Locate the cell with the specified text and output its (X, Y) center coordinate. 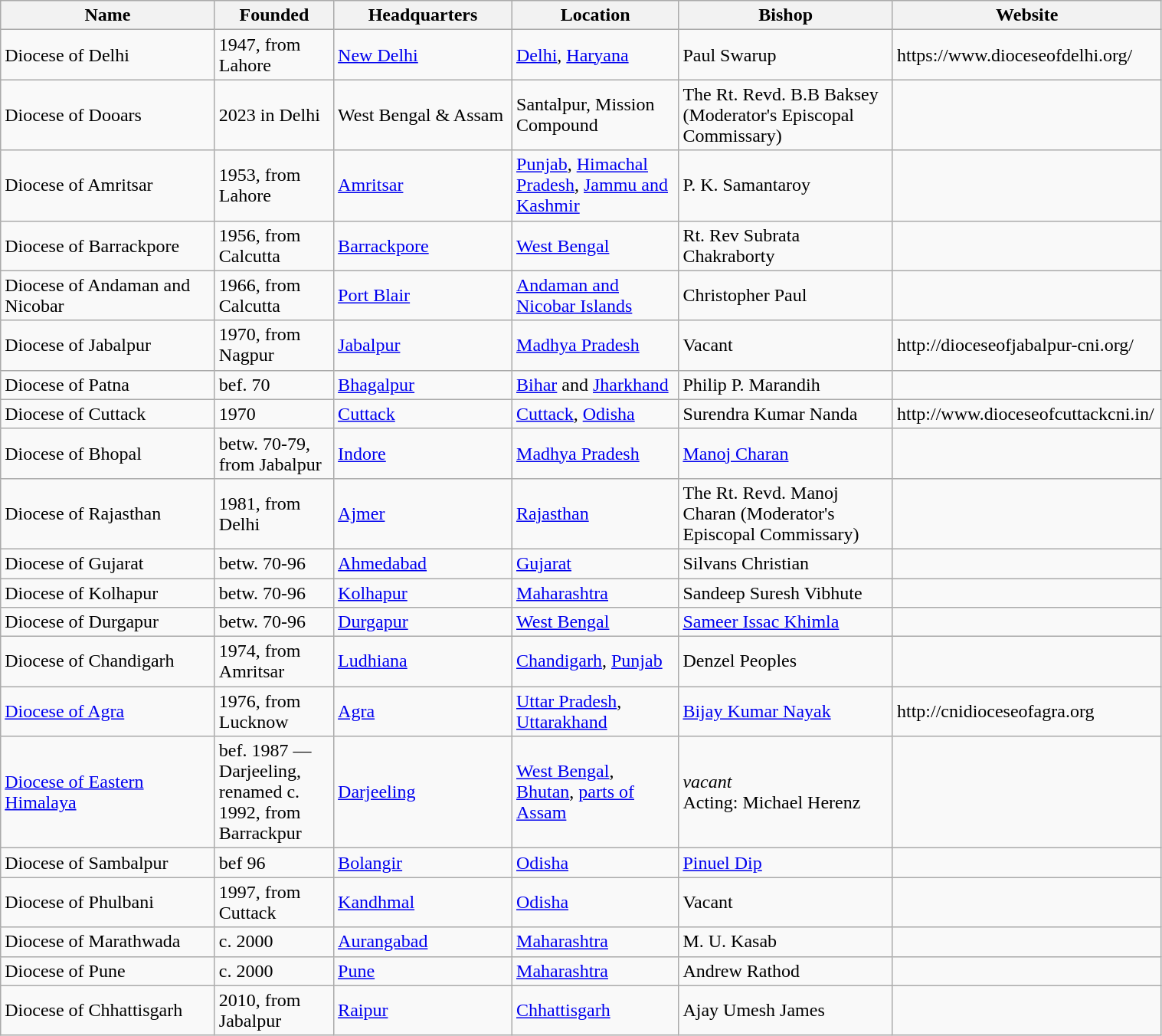
Sandeep Suresh Vibhute (786, 592)
M. U. Kasab (786, 942)
Founded (274, 15)
Rajasthan (596, 513)
Name (108, 15)
Paul Swarup (786, 55)
Diocese of Kolhapur (108, 592)
vacantActing: Michael Herenz (786, 792)
Aurangabad (423, 942)
Diocese of Agra (108, 711)
Indore (423, 454)
Jabalpur (423, 345)
Bijay Kumar Nayak (786, 711)
Gujarat (596, 563)
Barrackpore (423, 245)
1970, from Nagpur (274, 345)
1997, from Cuttack (274, 903)
Diocese of Eastern Himalaya (108, 792)
betw. 70-79, from Jabalpur (274, 454)
Diocese of Cuttack (108, 414)
bef 96 (274, 863)
Diocese of Barrackpore (108, 245)
1953, from Lahore (274, 185)
Location (596, 15)
Diocese of Gujarat (108, 563)
Santalpur, Mission Compound (596, 115)
New Delhi (423, 55)
http://cnidioceseofagra.org (1026, 711)
Diocese of Durgapur (108, 622)
http://www.dioceseofcuttackcni.in/ (1026, 414)
https://www.dioceseofdelhi.org/ (1026, 55)
Diocese of Patna (108, 385)
Diocese of Chandigarh (108, 662)
bef. 70 (274, 385)
1970 (274, 414)
1976, from Lucknow (274, 711)
West Bengal & Assam (423, 115)
Bishop (786, 15)
Pune (423, 971)
Silvans Christian (786, 563)
Ludhiana (423, 662)
2010, from Jabalpur (274, 1010)
Delhi, Haryana (596, 55)
The Rt. Revd. Manoj Charan (Moderator's Episcopal Commissary) (786, 513)
Kandhmal (423, 903)
Ajay Umesh James (786, 1010)
Agra (423, 711)
1974, from Amritsar (274, 662)
Ajmer (423, 513)
Andrew Rathod (786, 971)
1956, from Calcutta (274, 245)
Cuttack, Odisha (596, 414)
Raipur (423, 1010)
2023 in Delhi (274, 115)
West Bengal, Bhutan, parts of Assam (596, 792)
http://dioceseofjabalpur-cni.org/ (1026, 345)
Diocese of Marathwada (108, 942)
Chhattisgarh (596, 1010)
Headquarters (423, 15)
Diocese of Bhopal (108, 454)
Diocese of Sambalpur (108, 863)
Diocese of Rajasthan (108, 513)
Uttar Pradesh, Uttarakhand (596, 711)
The Rt. Revd. B.B Baksey (Moderator's Episcopal Commissary) (786, 115)
Diocese of Jabalpur (108, 345)
Christopher Paul (786, 296)
bef. 1987 — Darjeeling, renamed c. 1992, from Barrackpur (274, 792)
Diocese of Andaman and Nicobar (108, 296)
1981, from Delhi (274, 513)
Andaman and Nicobar Islands (596, 296)
Surendra Kumar Nanda (786, 414)
Diocese of Delhi (108, 55)
Cuttack (423, 414)
Chandigarh, Punjab (596, 662)
Philip P. Marandih (786, 385)
Sameer Issac Khimla (786, 622)
Ahmedabad (423, 563)
Amritsar (423, 185)
P. K. Samantaroy (786, 185)
Darjeeling (423, 792)
Website (1026, 15)
Bolangir (423, 863)
Diocese of Chhattisgarh (108, 1010)
Bihar and Jharkhand (596, 385)
Port Blair (423, 296)
Diocese of Pune (108, 971)
Pinuel Dip (786, 863)
Manoj Charan (786, 454)
Kolhapur (423, 592)
1966, from Calcutta (274, 296)
Bhagalpur (423, 385)
Punjab, Himachal Pradesh, Jammu and Kashmir (596, 185)
1947, from Lahore (274, 55)
Diocese of Phulbani (108, 903)
Denzel Peoples (786, 662)
Durgapur (423, 622)
Rt. Rev Subrata Chakraborty (786, 245)
Diocese of Amritsar (108, 185)
Diocese of Dooars (108, 115)
